Locate the cell with the specified text and output its (x, y) center coordinate. 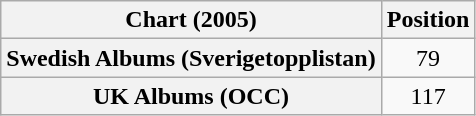
UK Albums (OCC) (191, 96)
Chart (2005) (191, 20)
79 (428, 58)
117 (428, 96)
Swedish Albums (Sverigetopplistan) (191, 58)
Position (428, 20)
